Search for the cell housing the specified text and yield its [x, y] center coordinate. 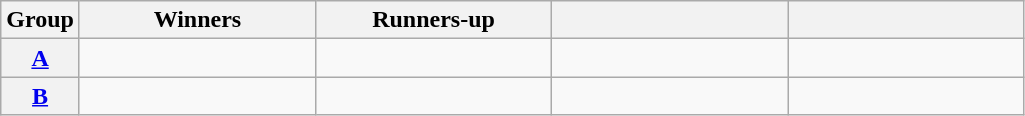
Winners [197, 20]
Runners-up [433, 20]
A [40, 58]
B [40, 96]
Group [40, 20]
